For the text-containing cell, return its midpoint in [X, Y] coordinate format. 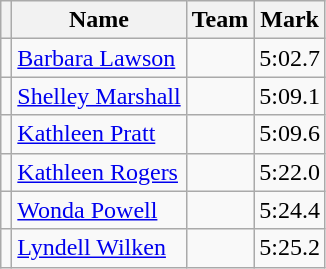
Barbara Lawson [99, 58]
Wonda Powell [99, 210]
Team [220, 20]
Name [99, 20]
Shelley Marshall [99, 96]
Kathleen Rogers [99, 172]
5:24.4 [290, 210]
Lyndell Wilken [99, 248]
5:22.0 [290, 172]
5:25.2 [290, 248]
5:02.7 [290, 58]
Kathleen Pratt [99, 134]
Mark [290, 20]
5:09.1 [290, 96]
5:09.6 [290, 134]
